For the text-containing cell, return its midpoint in [X, Y] coordinate format. 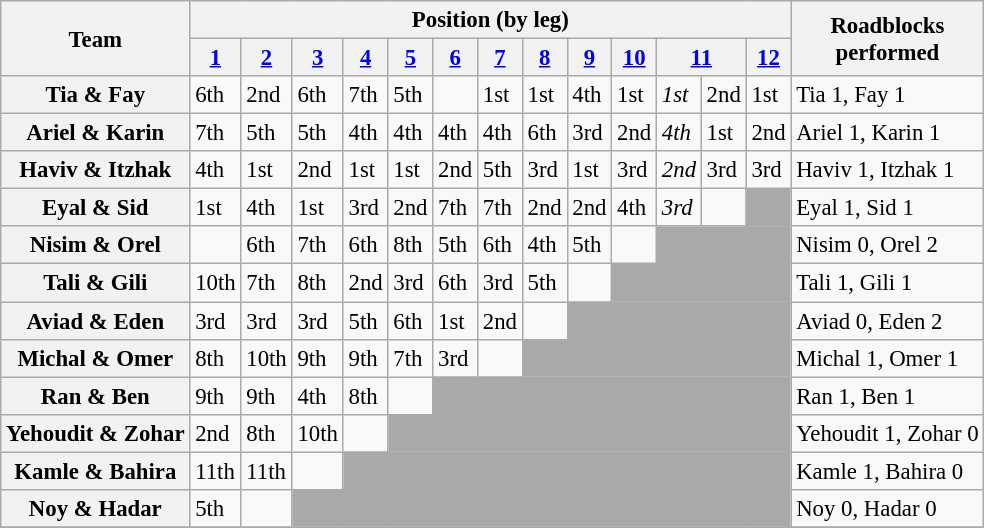
Noy 0, Hadar 0 [888, 509]
Michal 1, Omer 1 [888, 358]
9 [590, 58]
7 [500, 58]
Kamle 1, Bahira 0 [888, 471]
Ran 1, Ben 1 [888, 396]
Ran & Ben [96, 396]
1 [216, 58]
Tia & Fay [96, 95]
2 [266, 58]
6 [456, 58]
5 [410, 58]
Haviv 1, Itzhak 1 [888, 170]
Team [96, 38]
3 [318, 58]
10 [634, 58]
Michal & Omer [96, 358]
Eyal 1, Sid 1 [888, 208]
Position (by leg) [490, 20]
Tali 1, Gili 1 [888, 283]
Ariel & Karin [96, 133]
11 [702, 58]
Tali & Gili [96, 283]
Yehoudit & Zohar [96, 433]
Nisim 0, Orel 2 [888, 245]
Haviv & Itzhak [96, 170]
8 [544, 58]
Yehoudit 1, Zohar 0 [888, 433]
4 [366, 58]
Kamle & Bahira [96, 471]
Aviad & Eden [96, 321]
Ariel 1, Karin 1 [888, 133]
Nisim & Orel [96, 245]
12 [768, 58]
Roadblocksperformed [888, 38]
Eyal & Sid [96, 208]
Tia 1, Fay 1 [888, 95]
Noy & Hadar [96, 509]
Aviad 0, Eden 2 [888, 321]
